Extract the (x, y) coordinate from the center of the cell holding the provided text.  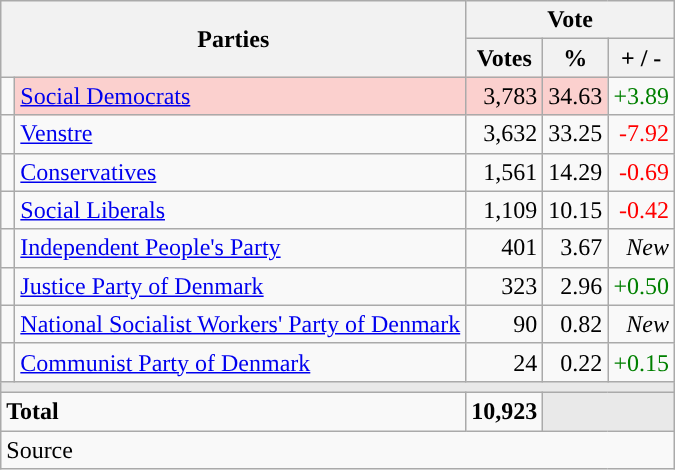
33.25 (576, 134)
1,561 (504, 172)
% (576, 58)
10.15 (576, 210)
Parties (234, 39)
2.96 (576, 286)
1,109 (504, 210)
Venstre (240, 134)
0.82 (576, 324)
Source (338, 449)
Social Liberals (240, 210)
Conservatives (240, 172)
+0.50 (642, 286)
0.22 (576, 362)
Votes (504, 58)
3.67 (576, 248)
3,783 (504, 96)
34.63 (576, 96)
Social Democrats (240, 96)
90 (504, 324)
+0.15 (642, 362)
-7.92 (642, 134)
+ / - (642, 58)
Total (234, 411)
National Socialist Workers' Party of Denmark (240, 324)
401 (504, 248)
24 (504, 362)
14.29 (576, 172)
Vote (570, 20)
Communist Party of Denmark (240, 362)
3,632 (504, 134)
-0.69 (642, 172)
+3.89 (642, 96)
Independent People's Party (240, 248)
323 (504, 286)
-0.42 (642, 210)
10,923 (504, 411)
Justice Party of Denmark (240, 286)
